Identify which cell holds the provided text, then report its [X, Y] central coordinate. 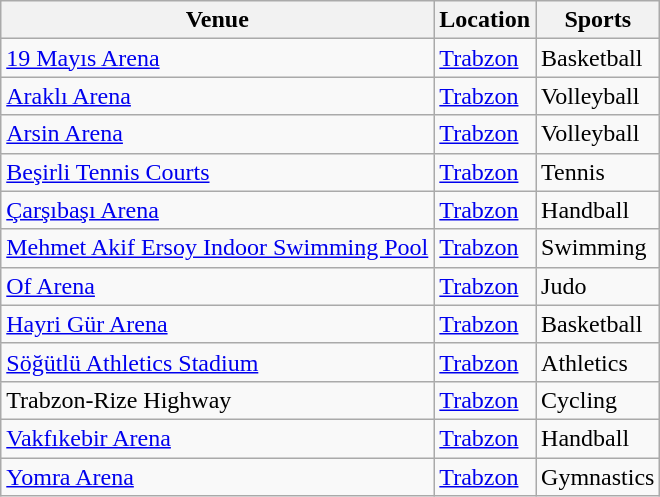
Venue [218, 20]
Yomra Arena [218, 477]
Mehmet Akif Ersoy Indoor Swimming Pool [218, 248]
Location [485, 20]
Cycling [598, 400]
Araklı Arena [218, 96]
Tennis [598, 172]
Judo [598, 286]
Söğütlü Athletics Stadium [218, 362]
Swimming [598, 248]
Sports [598, 20]
19 Mayıs Arena [218, 58]
Çarşıbaşı Arena [218, 210]
Beşirli Tennis Courts [218, 172]
Gymnastics [598, 477]
Athletics [598, 362]
Vakfıkebir Arena [218, 438]
Arsin Arena [218, 134]
Trabzon-Rize Highway [218, 400]
Hayri Gür Arena [218, 324]
Of Arena [218, 286]
